For the text-containing cell, return its midpoint in [X, Y] coordinate format. 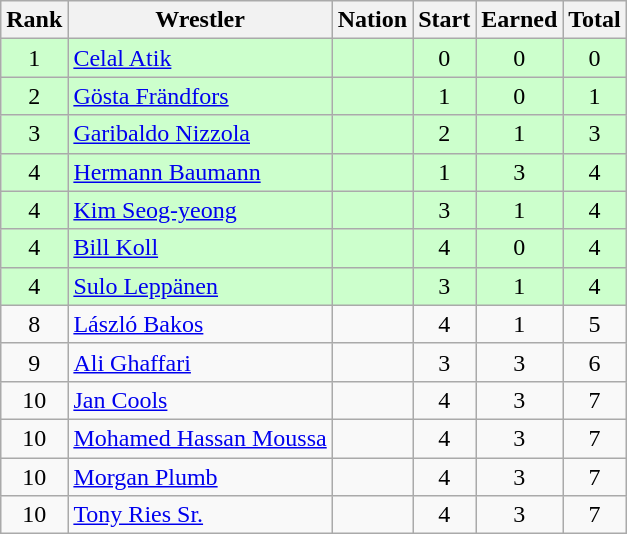
5 [595, 324]
Morgan Plumb [200, 477]
Hermann Baumann [200, 172]
6 [595, 362]
Tony Ries Sr. [200, 515]
Jan Cools [200, 400]
Wrestler [200, 20]
Nation [372, 20]
Start [444, 20]
Earned [520, 20]
8 [34, 324]
Bill Koll [200, 248]
Ali Ghaffari [200, 362]
Total [595, 20]
Gösta Frändfors [200, 96]
Garibaldo Nizzola [200, 134]
Rank [34, 20]
9 [34, 362]
Mohamed Hassan Moussa [200, 438]
Kim Seog-yeong [200, 210]
Celal Atik [200, 58]
Sulo Leppänen [200, 286]
László Bakos [200, 324]
